Extract the (X, Y) coordinate from the center of the cell holding the provided text.  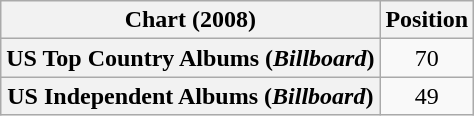
Chart (2008) (190, 20)
Position (427, 20)
US Top Country Albums (Billboard) (190, 58)
70 (427, 58)
US Independent Albums (Billboard) (190, 96)
49 (427, 96)
